Detect which cell encompasses the target text, then output its [x, y] center coordinate. 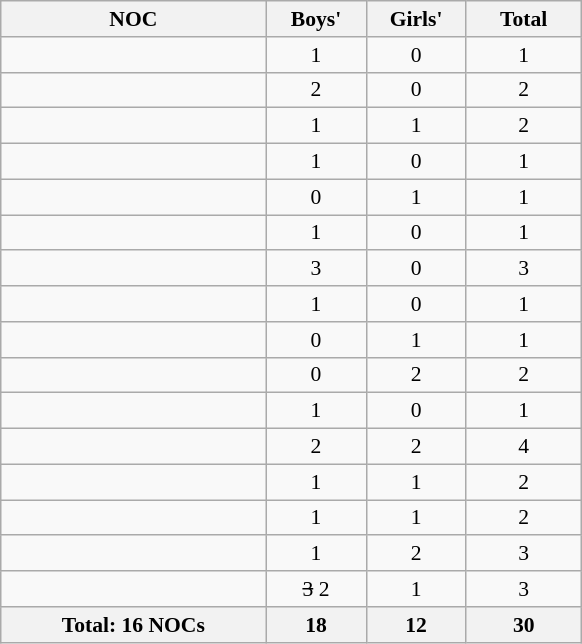
4 [524, 447]
Total [524, 19]
18 [316, 625]
NOC [134, 19]
30 [524, 625]
Boys' [316, 19]
3 2 [316, 589]
Girls' [416, 19]
12 [416, 625]
Total: 16 NOCs [134, 625]
